Return the [X, Y] coordinate for the center point of the cell that contains the specified text.  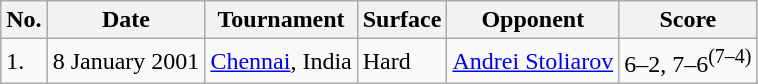
Andrei Stoliarov [533, 62]
Surface [402, 20]
1. [24, 62]
Opponent [533, 20]
Hard [402, 62]
Score [688, 20]
8 January 2001 [126, 62]
Chennai, India [281, 62]
Tournament [281, 20]
6–2, 7–6(7–4) [688, 62]
No. [24, 20]
Date [126, 20]
